Pinpoint the cell where the given text exists, returning its [x, y] midpoint coordinate. 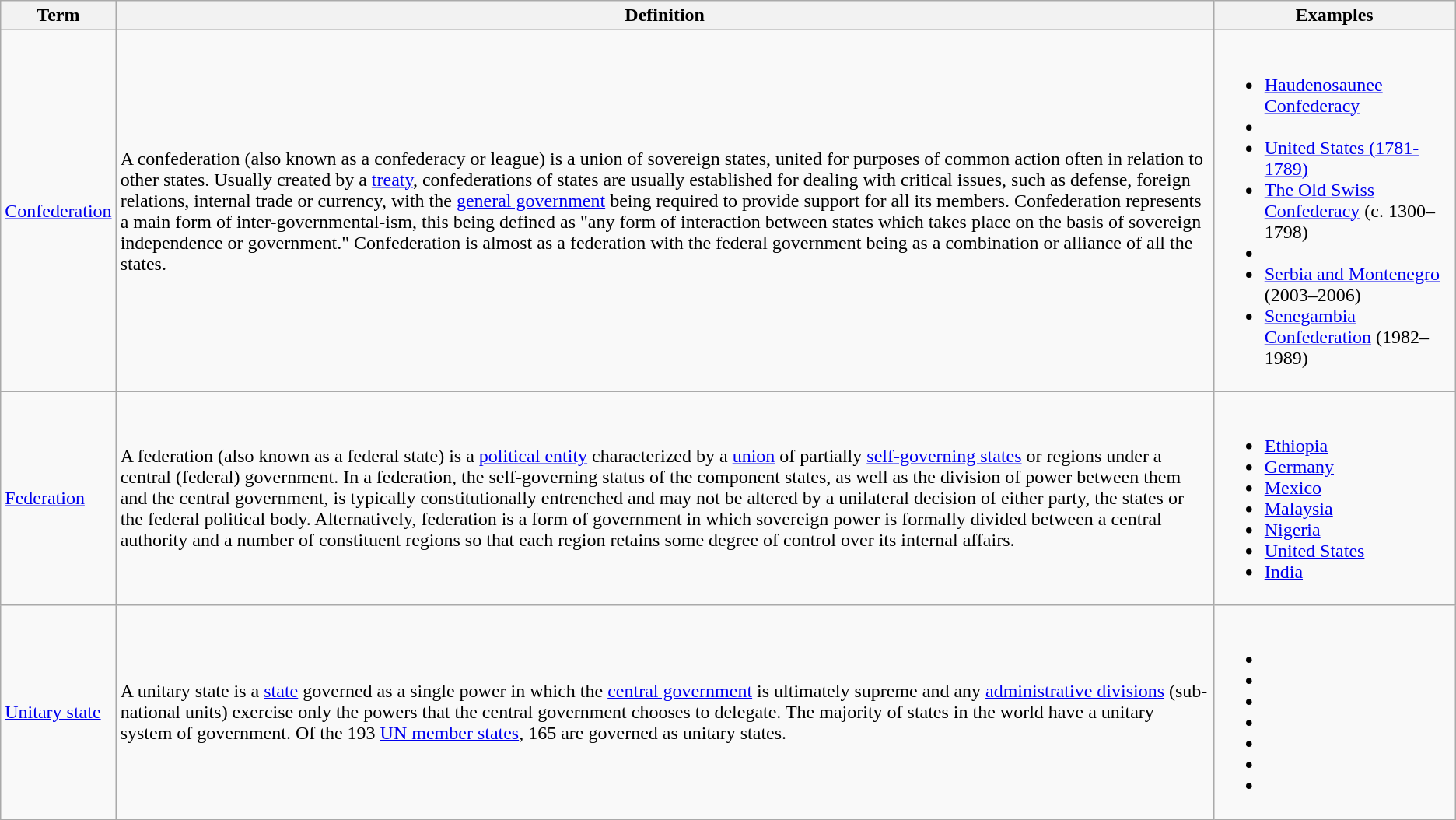
Definition [664, 16]
Ethiopia Germany Mexico Malaysia Nigeria United States India [1335, 498]
Term [58, 16]
Unitary state [58, 713]
Federation [58, 498]
Confederation [58, 211]
Examples [1335, 16]
